Return the [X, Y] coordinate for the center point of the cell that contains the specified text.  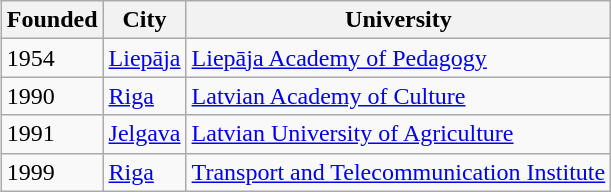
Latvian University of Agriculture [398, 134]
Latvian Academy of Culture [398, 96]
University [398, 20]
Founded [52, 20]
Liepāja [144, 58]
Jelgava [144, 134]
Transport and Telecommunication Institute [398, 172]
1991 [52, 134]
1954 [52, 58]
City [144, 20]
Liepāja Academy of Pedagogy [398, 58]
1999 [52, 172]
1990 [52, 96]
